Find where the given text appears and provide that cell's center as [X, Y] coordinate. 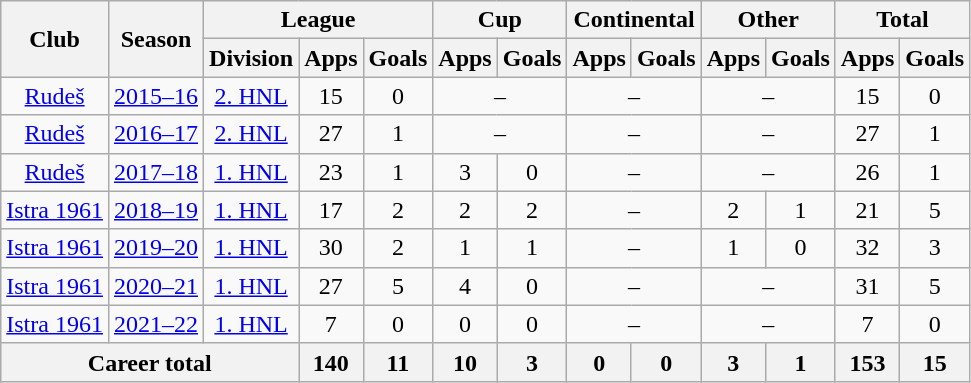
Career total [150, 362]
30 [331, 248]
32 [867, 248]
31 [867, 286]
2016–17 [156, 134]
Continental [634, 20]
League [318, 20]
2019–20 [156, 248]
23 [331, 172]
11 [398, 362]
2020–21 [156, 286]
2021–22 [156, 324]
Club [55, 39]
21 [867, 210]
Season [156, 39]
Other [768, 20]
153 [867, 362]
140 [331, 362]
17 [331, 210]
10 [465, 362]
2017–18 [156, 172]
2018–19 [156, 210]
2015–16 [156, 96]
Total [902, 20]
Division [252, 58]
Cup [500, 20]
26 [867, 172]
4 [465, 286]
